Provide the (x, y) coordinate of the cell's center where the given text is located.  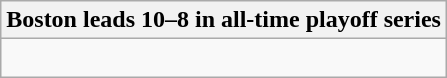
Boston leads 10–8 in all-time playoff series (224, 20)
